Locate the cell with the specified text and output its (x, y) center coordinate. 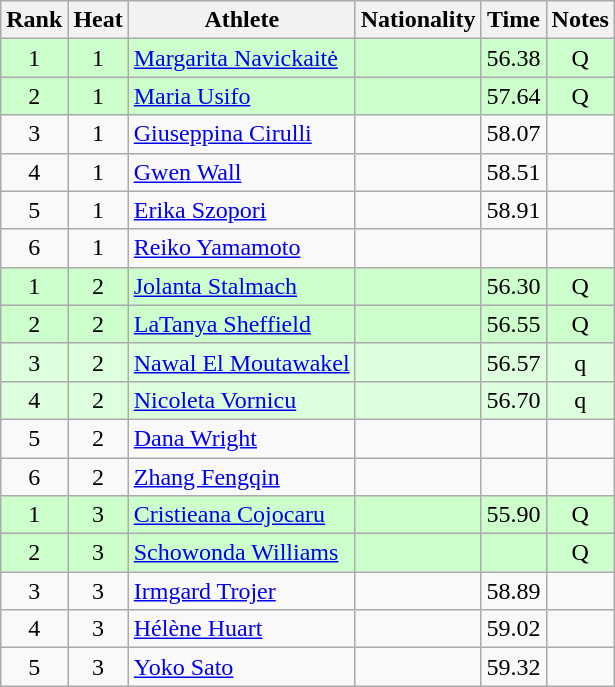
Nicoleta Vornicu (242, 400)
55.90 (514, 515)
Cristieana Cojocaru (242, 515)
56.55 (514, 324)
57.64 (514, 96)
59.32 (514, 667)
Gwen Wall (242, 172)
58.91 (514, 210)
59.02 (514, 629)
Giuseppina Cirulli (242, 134)
Reiko Yamamoto (242, 248)
Heat (98, 20)
Maria Usifo (242, 96)
58.07 (514, 134)
Schowonda Williams (242, 553)
58.89 (514, 591)
Rank (34, 20)
56.57 (514, 362)
Nawal El Moutawakel (242, 362)
56.30 (514, 286)
Erika Szopori (242, 210)
Zhang Fengqin (242, 477)
Athlete (242, 20)
Margarita Navickaitė (242, 58)
Notes (580, 20)
Time (514, 20)
Hélène Huart (242, 629)
56.38 (514, 58)
56.70 (514, 400)
Dana Wright (242, 438)
Nationality (418, 20)
Irmgard Trojer (242, 591)
58.51 (514, 172)
Jolanta Stalmach (242, 286)
Yoko Sato (242, 667)
LaTanya Sheffield (242, 324)
